Capture the cell that displays the provided text and extract its (X, Y) central coordinate. 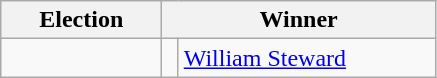
William Steward (306, 58)
Election (82, 20)
Winner (299, 20)
